For the text-containing cell, return its midpoint in (X, Y) coordinate format. 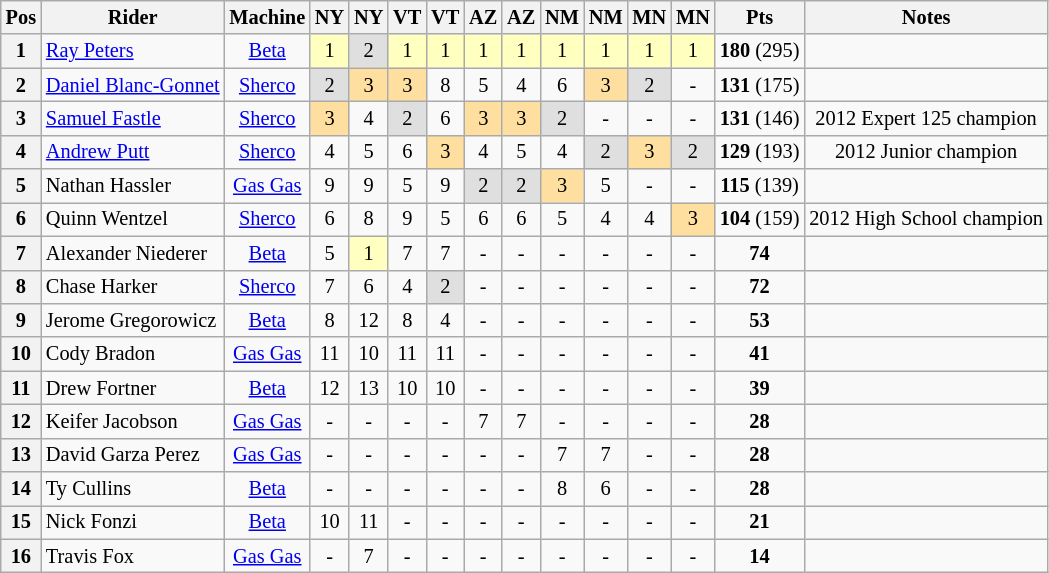
72 (760, 287)
2012 Expert 125 champion (926, 118)
Travis Fox (132, 556)
39 (760, 388)
Quinn Wentzel (132, 219)
180 (295) (760, 51)
131 (146) (760, 118)
Nathan Hassler (132, 186)
Ty Cullins (132, 489)
131 (175) (760, 85)
Samuel Fastle (132, 118)
41 (760, 354)
Pos (21, 17)
104 (159) (760, 219)
Cody Bradon (132, 354)
David Garza Perez (132, 455)
Andrew Putt (132, 152)
115 (139) (760, 186)
Notes (926, 17)
Daniel Blanc-Gonnet (132, 85)
53 (760, 320)
Ray Peters (132, 51)
Machine (267, 17)
Nick Fonzi (132, 522)
2012 Junior champion (926, 152)
Pts (760, 17)
129 (193) (760, 152)
Keifer Jacobson (132, 421)
Alexander Niederer (132, 253)
16 (21, 556)
Drew Fortner (132, 388)
Chase Harker (132, 287)
21 (760, 522)
74 (760, 253)
2012 High School champion (926, 219)
Jerome Gregorowicz (132, 320)
Rider (132, 17)
15 (21, 522)
